Determine the [x, y] coordinate at the center of the cell enclosing the given text.  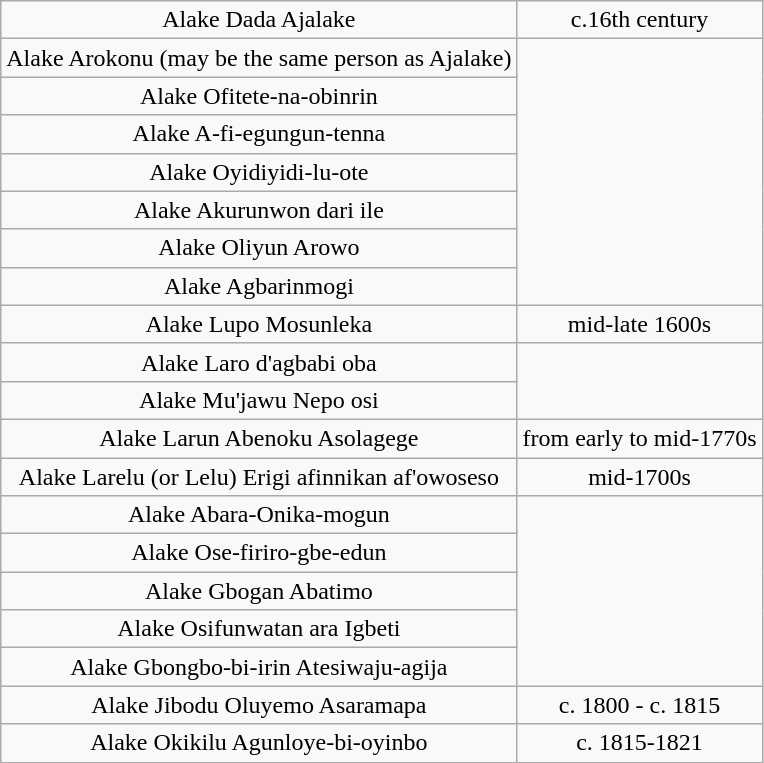
Alake Gbongbo-bi-irin Atesiwaju-agija [259, 667]
Alake Dada Ajalake [259, 20]
Alake Okikilu Agunloye-bi-oyinbo [259, 743]
Alake Oliyun Arowo [259, 248]
c.16th century [640, 20]
Alake Osifunwatan ara Igbeti [259, 629]
Alake Lupo Mosunleka [259, 324]
Alake Akurunwon dari ile [259, 210]
Alake Gbogan Abatimo [259, 591]
Alake Oyidiyidi-lu-ote [259, 172]
c. 1800 - c. 1815 [640, 705]
Alake Ofitete-na-obinrin [259, 96]
Alake Larun Abenoku Asolagege [259, 438]
mid-1700s [640, 477]
Alake Abara-Onika-mogun [259, 515]
Alake Arokonu (may be the same person as Ajalake) [259, 58]
Alake Larelu (or Lelu) Erigi afinnikan af'owoseso [259, 477]
Alake Laro d'agbabi oba [259, 362]
Alake A-fi-egungun-tenna [259, 134]
mid-late 1600s [640, 324]
c. 1815-1821 [640, 743]
Alake Mu'jawu Nepo osi [259, 400]
Alake Ose-firiro-gbe-edun [259, 553]
Alake Jibodu Oluyemo Asaramapa [259, 705]
Alake Agbarinmogi [259, 286]
from early to mid-1770s [640, 438]
